Provide the [X, Y] coordinate of the cell's center where the given text is located.  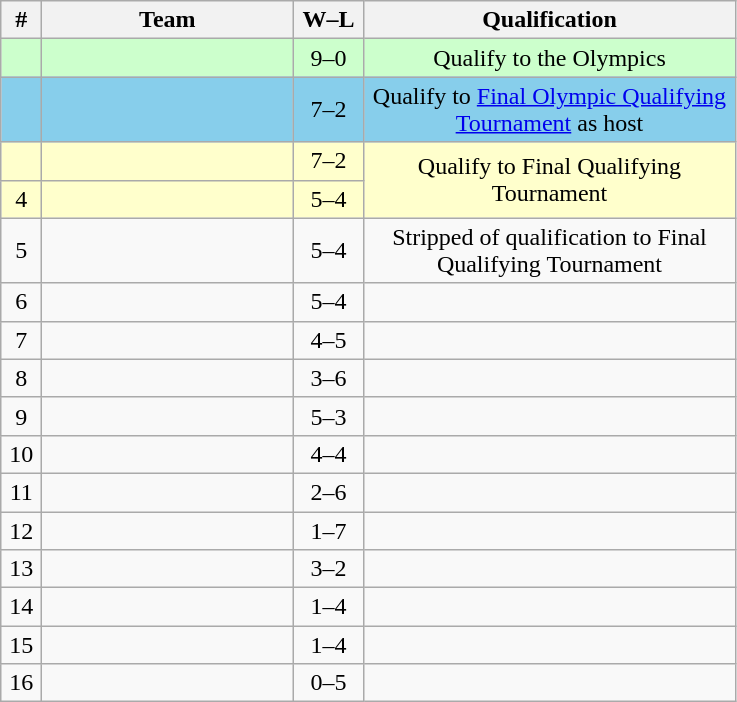
11 [22, 492]
Qualify to Final Olympic Qualifying Tournament as host [550, 110]
Qualify to Final Qualifying Tournament [550, 180]
8 [22, 378]
9–0 [328, 58]
5–3 [328, 416]
3–6 [328, 378]
Team [168, 20]
0–5 [328, 683]
Qualify to the Olympics [550, 58]
12 [22, 531]
4–5 [328, 340]
9 [22, 416]
5 [22, 250]
14 [22, 607]
6 [22, 302]
3–2 [328, 569]
4 [22, 199]
2–6 [328, 492]
W–L [328, 20]
16 [22, 683]
Qualification [550, 20]
15 [22, 645]
1–7 [328, 531]
7 [22, 340]
# [22, 20]
Stripped of qualification to Final Qualifying Tournament [550, 250]
4–4 [328, 454]
13 [22, 569]
10 [22, 454]
